Extract the (X, Y) coordinate from the center of the cell holding the provided text.  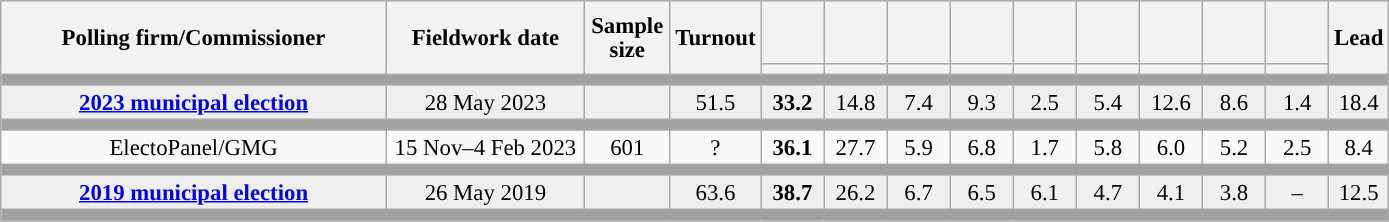
ElectoPanel/GMG (194, 148)
6.7 (918, 194)
8.6 (1234, 102)
12.6 (1170, 102)
5.4 (1108, 102)
5.2 (1234, 148)
12.5 (1359, 194)
63.6 (716, 194)
6.0 (1170, 148)
6.1 (1044, 194)
2019 municipal election (194, 194)
38.7 (792, 194)
Sample size (627, 38)
14.8 (856, 102)
28 May 2023 (485, 102)
601 (627, 148)
5.8 (1108, 148)
Polling firm/Commissioner (194, 38)
4.1 (1170, 194)
18.4 (1359, 102)
26.2 (856, 194)
Lead (1359, 38)
6.5 (982, 194)
1.7 (1044, 148)
8.4 (1359, 148)
2023 municipal election (194, 102)
Turnout (716, 38)
Fieldwork date (485, 38)
51.5 (716, 102)
5.9 (918, 148)
6.8 (982, 148)
1.4 (1298, 102)
15 Nov–4 Feb 2023 (485, 148)
33.2 (792, 102)
? (716, 148)
3.8 (1234, 194)
36.1 (792, 148)
4.7 (1108, 194)
27.7 (856, 148)
26 May 2019 (485, 194)
7.4 (918, 102)
9.3 (982, 102)
– (1298, 194)
